From the cell containing the given text, extract its center point as [X, Y] coordinate. 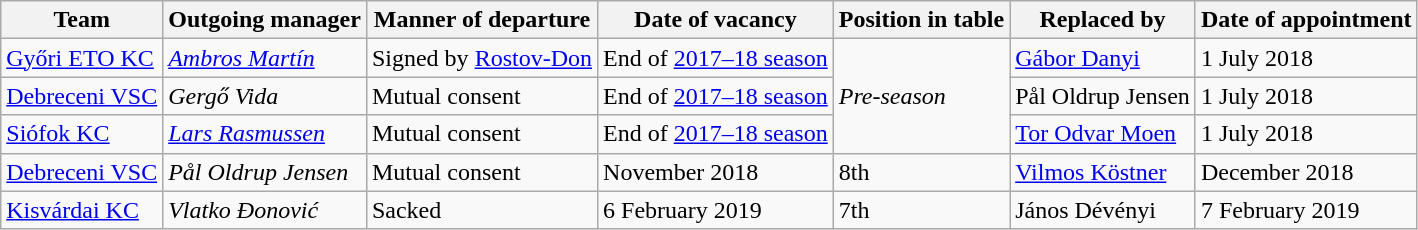
Vilmos Köstner [1103, 172]
Tor Odvar Moen [1103, 134]
7th [921, 210]
8th [921, 172]
Date of vacancy [716, 20]
November 2018 [716, 172]
Position in table [921, 20]
Sacked [482, 210]
Date of appointment [1306, 20]
Pre-season [921, 96]
Vlatko Đonović [265, 210]
Gábor Danyi [1103, 58]
Lars Rasmussen [265, 134]
7 February 2019 [1306, 210]
Kisvárdai KC [82, 210]
János Dévényi [1103, 210]
Replaced by [1103, 20]
Signed by Rostov-Don [482, 58]
Manner of departure [482, 20]
Outgoing manager [265, 20]
Siófok KC [82, 134]
Team [82, 20]
6 February 2019 [716, 210]
December 2018 [1306, 172]
Győri ETO KC [82, 58]
Gergő Vida [265, 96]
Ambros Martín [265, 58]
